Capture the cell that displays the provided text and extract its (X, Y) central coordinate. 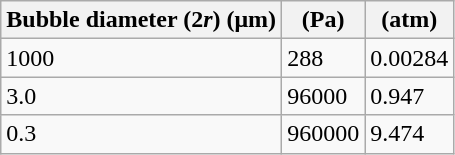
0.3 (142, 134)
960000 (324, 134)
0.947 (410, 96)
(atm) (410, 20)
9.474 (410, 134)
(Pa) (324, 20)
Bubble diameter (2r) (μm) (142, 20)
288 (324, 58)
96000 (324, 96)
3.0 (142, 96)
1000 (142, 58)
0.00284 (410, 58)
